Identify which cell holds the provided text, then report its [X, Y] central coordinate. 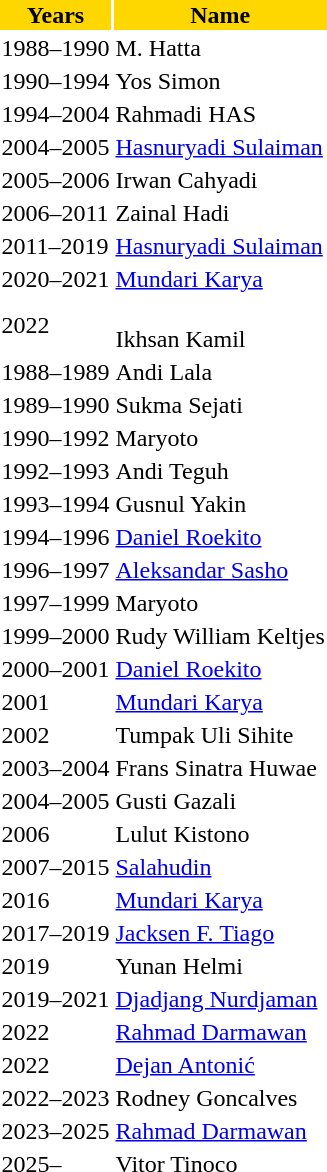
Djadjang Nurdjaman [220, 999]
1990–1992 [56, 438]
1988–1989 [56, 372]
Tumpak Uli Sihite [220, 735]
2005–2006 [56, 180]
Gusti Gazali [220, 801]
2019–2021 [56, 999]
2002 [56, 735]
1994–2004 [56, 114]
2006–2011 [56, 213]
Yunan Helmi [220, 966]
Andi Teguh [220, 471]
2016 [56, 900]
1990–1994 [56, 81]
2003–2004 [56, 768]
2001 [56, 702]
Years [56, 15]
2007–2015 [56, 867]
Salahudin [220, 867]
Gusnul Yakin [220, 504]
Rudy William Keltjes [220, 636]
Rodney Goncalves [220, 1098]
1999–2000 [56, 636]
1992–1993 [56, 471]
Lulut Kistono [220, 834]
2000–2001 [56, 669]
Jacksen F. Tiago [220, 933]
2019 [56, 966]
1996–1997 [56, 570]
Zainal Hadi [220, 213]
Name [220, 15]
1988–1990 [56, 48]
1993–1994 [56, 504]
2006 [56, 834]
Frans Sinatra Huwae [220, 768]
1997–1999 [56, 603]
2020–2021 [56, 279]
M. Hatta [220, 48]
2023–2025 [56, 1131]
1994–1996 [56, 537]
2011–2019 [56, 246]
Dejan Antonić [220, 1065]
Rahmadi HAS [220, 114]
Aleksandar Sasho [220, 570]
Sukma Sejati [220, 405]
Ikhsan Kamil [220, 326]
2022–2023 [56, 1098]
Yos Simon [220, 81]
Andi Lala [220, 372]
Irwan Cahyadi [220, 180]
1989–1990 [56, 405]
2017–2019 [56, 933]
